Capture the cell that displays the provided text and extract its [X, Y] central coordinate. 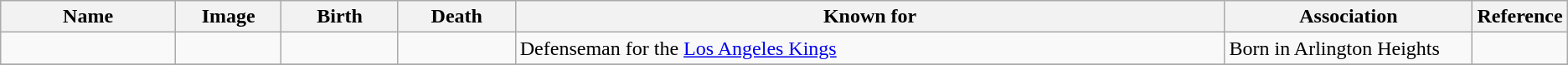
Association [1349, 17]
Death [456, 17]
Image [228, 17]
Birth [340, 17]
Name [89, 17]
Born in Arlington Heights [1349, 48]
Known for [869, 17]
Reference [1519, 17]
Defenseman for the Los Angeles Kings [869, 48]
